Pinpoint the cell where the given text exists, returning its [x, y] midpoint coordinate. 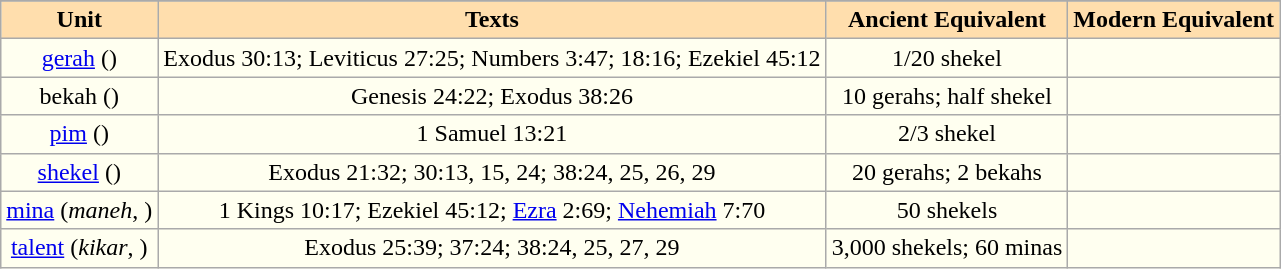
shekel () [80, 172]
gerah () [80, 58]
2/3 shekel [947, 134]
3,000 shekels; 60 minas [947, 248]
Exodus 30:13; Leviticus 27:25; Numbers 3:47; 18:16; Ezekiel 45:12 [492, 58]
Texts [492, 20]
Ancient Equivalent [947, 20]
bekah () [80, 96]
pim () [80, 134]
10 gerahs; half shekel [947, 96]
Exodus 25:39; 37:24; 38:24, 25, 27, 29 [492, 248]
Modern Equivalent [1174, 20]
mina (maneh, ) [80, 210]
50 shekels [947, 210]
talent (kikar, ) [80, 248]
Unit [80, 20]
1/20 shekel [947, 58]
Exodus 21:32; 30:13, 15, 24; 38:24, 25, 26, 29 [492, 172]
20 gerahs; 2 bekahs [947, 172]
1 Samuel 13:21 [492, 134]
1 Kings 10:17; Ezekiel 45:12; Ezra 2:69; Nehemiah 7:70 [492, 210]
Genesis 24:22; Exodus 38:26 [492, 96]
